Determine the (X, Y) coordinate at the center of the cell enclosing the given text.  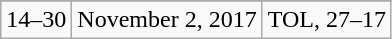
14–30 (36, 20)
November 2, 2017 (167, 20)
TOL, 27–17 (326, 20)
